Find where the given text appears and provide that cell's center as (x, y) coordinate. 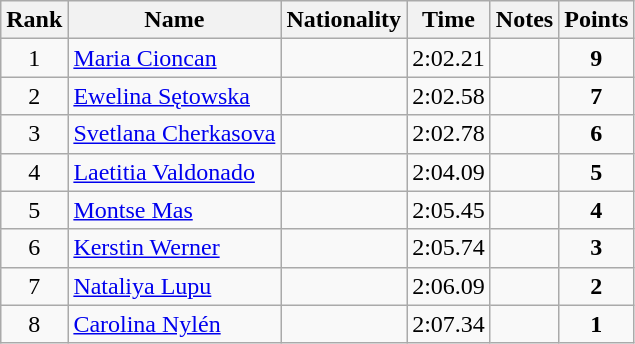
2:04.09 (449, 172)
2:02.78 (449, 134)
Ewelina Sętowska (174, 96)
Montse Mas (174, 210)
2:05.74 (449, 248)
Points (596, 20)
Nataliya Lupu (174, 286)
2:07.34 (449, 324)
Laetitia Valdonado (174, 172)
2:05.45 (449, 210)
9 (596, 58)
2:06.09 (449, 286)
Svetlana Cherkasova (174, 134)
2:02.58 (449, 96)
8 (34, 324)
Nationality (344, 20)
Rank (34, 20)
Notes (524, 20)
Name (174, 20)
Time (449, 20)
Carolina Nylén (174, 324)
2:02.21 (449, 58)
Kerstin Werner (174, 248)
Maria Cioncan (174, 58)
